Search for the cell housing the specified text and yield its [x, y] center coordinate. 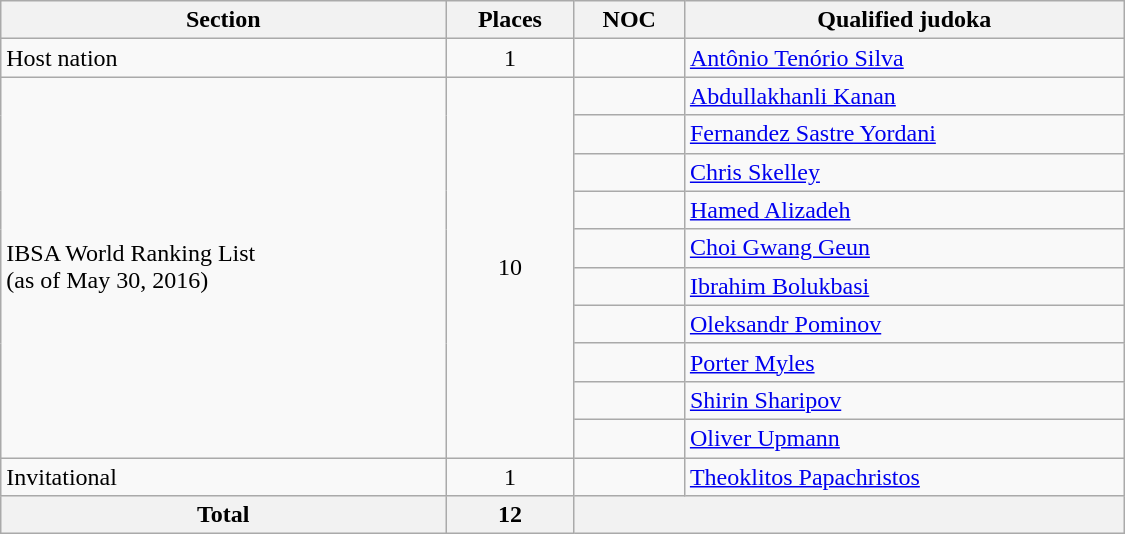
Ibrahim Bolukbasi [904, 286]
Oleksandr Pominov [904, 324]
Shirin Sharipov [904, 400]
Places [510, 20]
Abdullakhanli Kanan [904, 96]
10 [510, 268]
Chris Skelley [904, 172]
NOC [629, 20]
Choi Gwang Geun [904, 248]
Antônio Tenório Silva [904, 58]
Total [224, 515]
Oliver Upmann [904, 438]
Qualified judoka [904, 20]
12 [510, 515]
Section [224, 20]
Hamed Alizadeh [904, 210]
Porter Myles [904, 362]
Host nation [224, 58]
IBSA World Ranking List(as of May 30, 2016) [224, 268]
Invitational [224, 477]
Fernandez Sastre Yordani [904, 134]
Theoklitos Papachristos [904, 477]
